Capture the cell that displays the provided text and extract its [x, y] central coordinate. 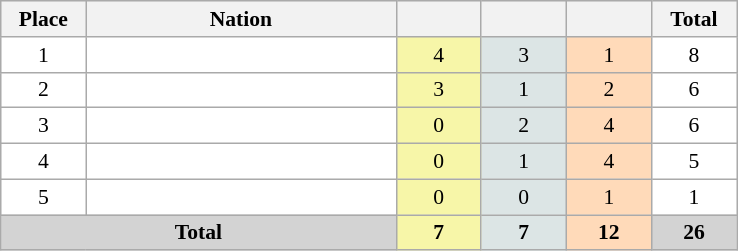
Nation [241, 19]
12 [608, 233]
26 [694, 233]
8 [694, 55]
Place [44, 19]
